Extract the [X, Y] coordinate from the center of the cell holding the provided text.  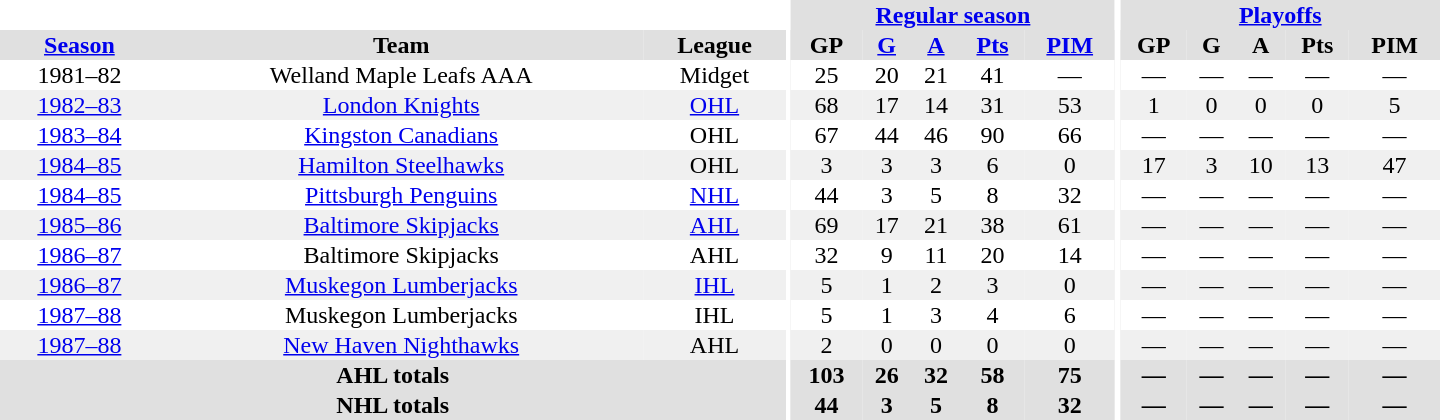
69 [826, 225]
66 [1070, 135]
67 [826, 135]
11 [936, 255]
1982–83 [80, 105]
25 [826, 75]
103 [826, 375]
1983–84 [80, 135]
Playoffs [1280, 15]
Midget [715, 75]
NHL totals [392, 405]
10 [1260, 165]
Welland Maple Leafs AAA [402, 75]
Kingston Canadians [402, 135]
47 [1394, 165]
1985–86 [80, 225]
1981–82 [80, 75]
41 [993, 75]
Regular season [953, 15]
Pittsburgh Penguins [402, 195]
46 [936, 135]
26 [886, 375]
53 [1070, 105]
4 [993, 315]
AHL totals [392, 375]
London Knights [402, 105]
13 [1317, 165]
NHL [715, 195]
90 [993, 135]
League [715, 45]
Team [402, 45]
68 [826, 105]
Season [80, 45]
New Haven Nighthawks [402, 345]
38 [993, 225]
9 [886, 255]
75 [1070, 375]
Hamilton Steelhawks [402, 165]
31 [993, 105]
58 [993, 375]
61 [1070, 225]
